Find where the given text appears and provide that cell's center as (X, Y) coordinate. 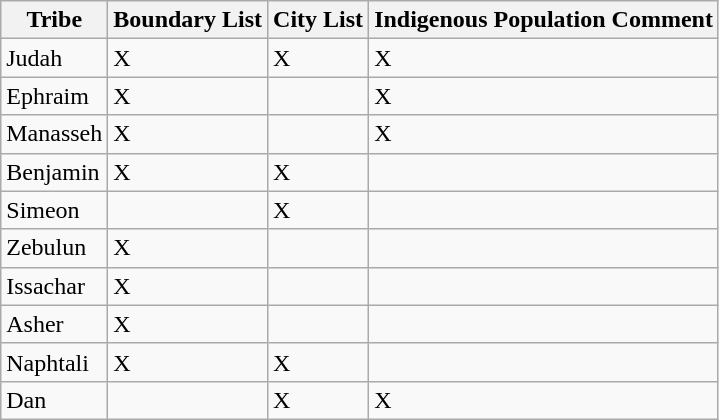
Indigenous Population Comment (544, 20)
Simeon (54, 210)
Zebulun (54, 248)
Tribe (54, 20)
Judah (54, 58)
Asher (54, 324)
Issachar (54, 286)
City List (318, 20)
Ephraim (54, 96)
Dan (54, 400)
Boundary List (188, 20)
Naphtali (54, 362)
Manasseh (54, 134)
Benjamin (54, 172)
